Locate the cell with the specified text and output its [x, y] center coordinate. 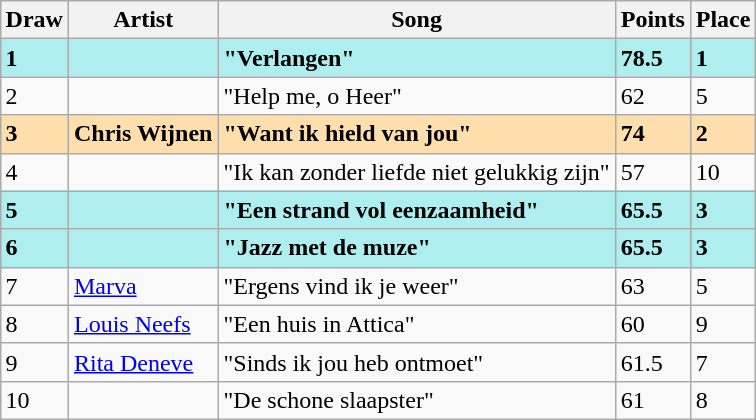
"Sinds ik jou heb ontmoet" [416, 362]
Louis Neefs [143, 324]
Chris Wijnen [143, 134]
62 [652, 96]
"De schone slaapster" [416, 400]
"Een huis in Attica" [416, 324]
Artist [143, 20]
60 [652, 324]
61 [652, 400]
Draw [34, 20]
78.5 [652, 58]
Song [416, 20]
"Ergens vind ik je weer" [416, 286]
74 [652, 134]
6 [34, 248]
"Help me, o Heer" [416, 96]
63 [652, 286]
4 [34, 172]
57 [652, 172]
Place [723, 20]
"Verlangen" [416, 58]
Marva [143, 286]
Points [652, 20]
"Ik kan zonder liefde niet gelukkig zijn" [416, 172]
61.5 [652, 362]
"Want ik hield van jou" [416, 134]
"Een strand vol eenzaamheid" [416, 210]
Rita Deneve [143, 362]
"Jazz met de muze" [416, 248]
